From the cell containing the given text, extract its center point as [x, y] coordinate. 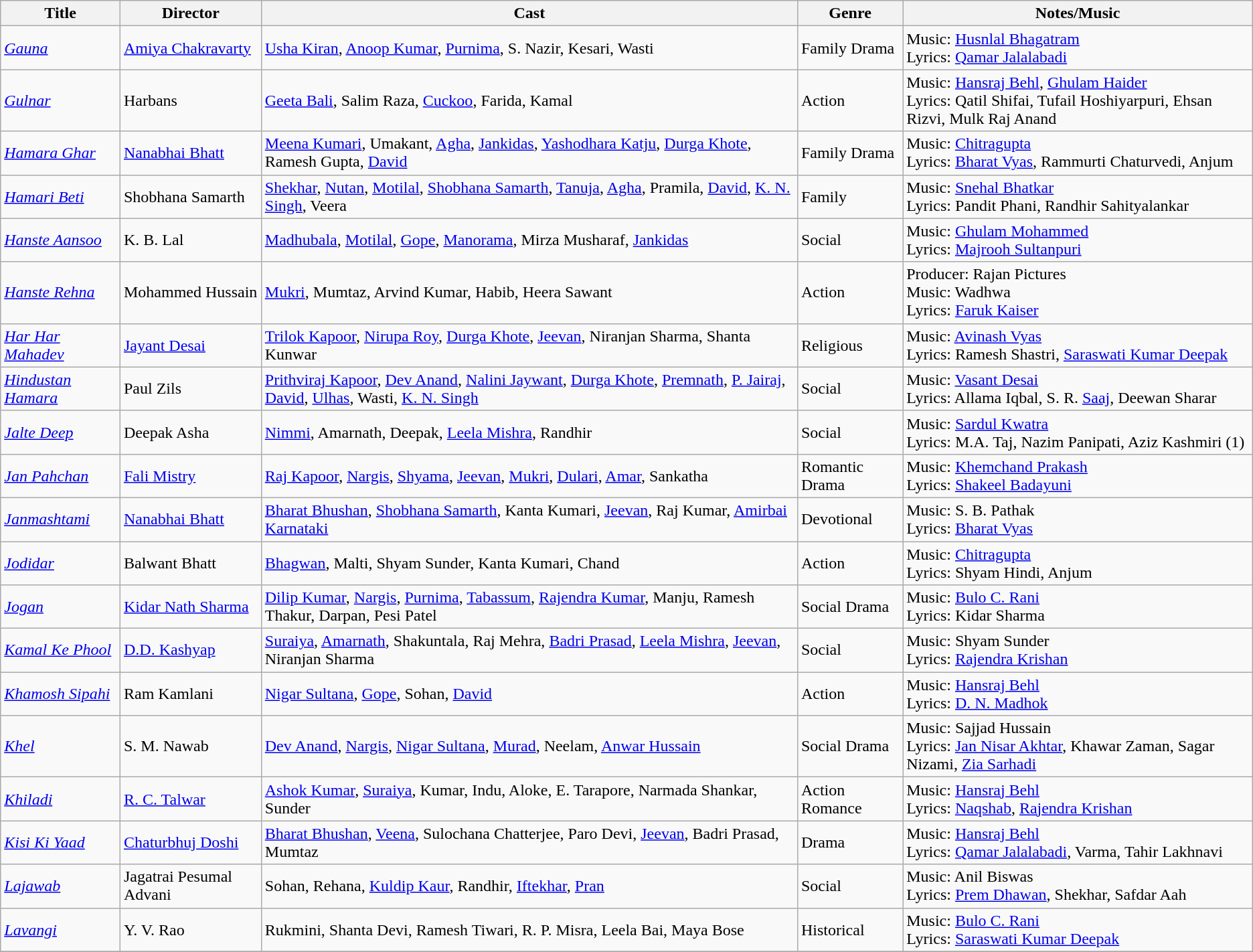
Drama [850, 842]
Bhagwan, Malti, Shyam Sunder, Kanta Kumari, Chand [529, 562]
Harbans [190, 100]
Title [60, 13]
Lavangi [60, 929]
R. C. Talwar [190, 799]
Amiya Chakravarty [190, 48]
Paul Zils [190, 388]
Raj Kapoor, Nargis, Shyama, Jeevan, Mukri, Dulari, Amar, Sankatha [529, 475]
Shobhana Samarth [190, 197]
Jagatrai Pesumal Advani [190, 886]
Action Romance [850, 799]
Music: Snehal BhatkarLyrics: Pandit Phani, Randhir Sahityalankar [1078, 197]
Usha Kiran, Anoop Kumar, Purnima, S. Nazir, Kesari, Wasti [529, 48]
Balwant Bhatt [190, 562]
Hamara Ghar [60, 153]
Kisi Ki Yaad [60, 842]
Y. V. Rao [190, 929]
Nimmi, Amarnath, Deepak, Leela Mishra, Randhir [529, 432]
Meena Kumari, Umakant, Agha, Jankidas, Yashodhara Katju, Durga Khote, Ramesh Gupta, David [529, 153]
Jogan [60, 607]
Nigar Sultana, Gope, Sohan, David [529, 694]
Ashok Kumar, Suraiya, Kumar, Indu, Aloke, E. Tarapore, Narmada Shankar, Sunder [529, 799]
Genre [850, 13]
Hindustan Hamara [60, 388]
Bharat Bhushan, Shobhana Samarth, Kanta Kumari, Jeevan, Raj Kumar, Amirbai Karnataki [529, 520]
Jan Pahchan [60, 475]
Romantic Drama [850, 475]
Kamal Ke Phool [60, 651]
Mukri, Mumtaz, Arvind Kumar, Habib, Heera Sawant [529, 293]
Mohammed Hussain [190, 293]
Lajawab [60, 886]
Khiladi [60, 799]
Producer: Rajan PicturesMusic: WadhwaLyrics: Faruk Kaiser [1078, 293]
Music: Hansraj Behl, Ghulam HaiderLyrics: Qatil Shifai, Tufail Hoshiyarpuri, Ehsan Rizvi, Mulk Raj Anand [1078, 100]
Music: Hansraj BehlLyrics: D. N. Madhok [1078, 694]
Jayant Desai [190, 345]
Music: Avinash VyasLyrics: Ramesh Shastri, Saraswati Kumar Deepak [1078, 345]
K. B. Lal [190, 240]
Bharat Bhushan, Veena, Sulochana Chatterjee, Paro Devi, Jeevan, Badri Prasad, Mumtaz [529, 842]
Family [850, 197]
Music: Hansraj BehlLyrics: Qamar Jalalabadi, Varma, Tahir Lakhnavi [1078, 842]
Geeta Bali, Salim Raza, Cuckoo, Farida, Kamal [529, 100]
Music: Sardul KwatraLyrics: M.A. Taj, Nazim Panipati, Aziz Kashmiri (1) [1078, 432]
Deepak Asha [190, 432]
Historical [850, 929]
Hanste Rehna [60, 293]
Music: Shyam SunderLyrics: Rajendra Krishan [1078, 651]
Cast [529, 13]
Shekhar, Nutan, Motilal, Shobhana Samarth, Tanuja, Agha, Pramila, David, K. N. Singh, Veera [529, 197]
Music: Ghulam MohammedLyrics: Majrooh Sultanpuri [1078, 240]
Hanste Aansoo [60, 240]
Madhubala, Motilal, Gope, Manorama, Mirza Musharaf, Jankidas [529, 240]
Notes/Music [1078, 13]
Music: Bulo C. RaniLyrics: Kidar Sharma [1078, 607]
Khel [60, 746]
Kidar Nath Sharma [190, 607]
Music: Bulo C. RaniLyrics: Saraswati Kumar Deepak [1078, 929]
Rukmini, Shanta Devi, Ramesh Tiwari, R. P. Misra, Leela Bai, Maya Bose [529, 929]
Music: S. B. PathakLyrics: Bharat Vyas [1078, 520]
D.D. Kashyap [190, 651]
Religious [850, 345]
Fali Mistry [190, 475]
Hamari Beti [60, 197]
Dilip Kumar, Nargis, Purnima, Tabassum, Rajendra Kumar, Manju, Ramesh Thakur, Darpan, Pesi Patel [529, 607]
Music: ChitraguptaLyrics: Shyam Hindi, Anjum [1078, 562]
Janmashtami [60, 520]
Music: Hansraj BehlLyrics: Naqshab, Rajendra Krishan [1078, 799]
Khamosh Sipahi [60, 694]
Ram Kamlani [190, 694]
Gulnar [60, 100]
Har Har Mahadev [60, 345]
Music: Anil BiswasLyrics: Prem Dhawan, Shekhar, Safdar Aah [1078, 886]
Music: ChitraguptaLyrics: Bharat Vyas, Rammurti Chaturvedi, Anjum [1078, 153]
Prithviraj Kapoor, Dev Anand, Nalini Jaywant, Durga Khote, Premnath, P. Jairaj, David, Ulhas, Wasti, K. N. Singh [529, 388]
Music: Sajjad HussainLyrics: Jan Nisar Akhtar, Khawar Zaman, Sagar Nizami, Zia Sarhadi [1078, 746]
Jalte Deep [60, 432]
Chaturbhuj Doshi [190, 842]
Devotional [850, 520]
Music: Husnlal BhagatramLyrics: Qamar Jalalabadi [1078, 48]
Music: Khemchand PrakashLyrics: Shakeel Badayuni [1078, 475]
Director [190, 13]
Sohan, Rehana, Kuldip Kaur, Randhir, Iftekhar, Pran [529, 886]
Music: Vasant DesaiLyrics: Allama Iqbal, S. R. Saaj, Deewan Sharar [1078, 388]
Trilok Kapoor, Nirupa Roy, Durga Khote, Jeevan, Niranjan Sharma, Shanta Kunwar [529, 345]
S. M. Nawab [190, 746]
Jodidar [60, 562]
Dev Anand, Nargis, Nigar Sultana, Murad, Neelam, Anwar Hussain [529, 746]
Suraiya, Amarnath, Shakuntala, Raj Mehra, Badri Prasad, Leela Mishra, Jeevan, Niranjan Sharma [529, 651]
Gauna [60, 48]
